Pinpoint the cell where the given text exists, returning its [x, y] midpoint coordinate. 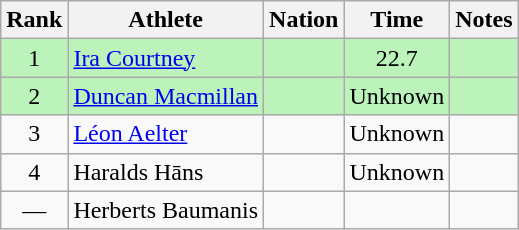
2 [34, 96]
Léon Aelter [166, 134]
Duncan Macmillan [166, 96]
1 [34, 58]
Herberts Baumanis [166, 210]
Notes [484, 20]
Haralds Hāns [166, 172]
22.7 [397, 58]
3 [34, 134]
4 [34, 172]
Athlete [166, 20]
Nation [304, 20]
Time [397, 20]
— [34, 210]
Ira Courtney [166, 58]
Rank [34, 20]
